Locate the cell with the specified text and output its [x, y] center coordinate. 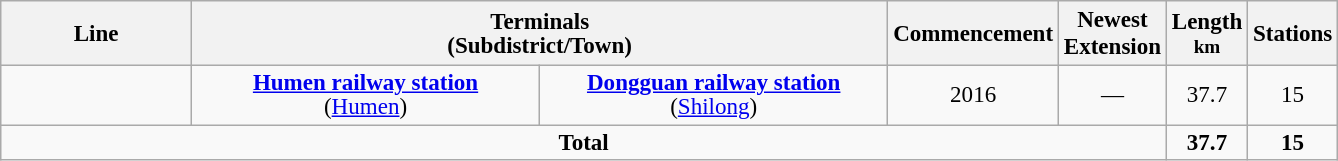
Total [584, 142]
Terminals(Subdistrict/Town) [539, 34]
NewestExtension [1112, 34]
Line [96, 34]
2016 [974, 96]
— [1112, 96]
Lengthkm [1206, 34]
Commencement [974, 34]
Stations [1293, 34]
Humen railway station(Humen) [365, 96]
Dongguan railway station(Shilong) [714, 96]
